Search for the cell housing the specified text and yield its [x, y] center coordinate. 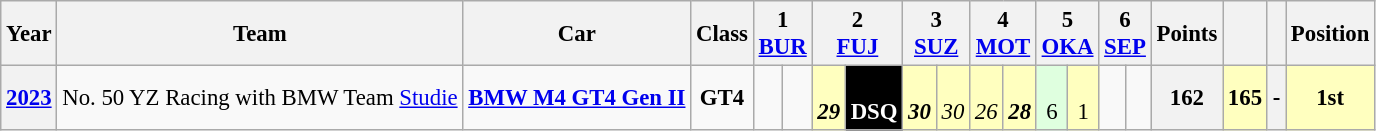
1BUR [782, 34]
1 [1084, 98]
4MOT [1004, 34]
6SEP [1125, 34]
3SUZ [936, 34]
DSQ [874, 98]
165 [1246, 98]
2FUJ [858, 34]
29 [828, 98]
GT4 [722, 98]
Class [722, 34]
162 [1186, 98]
28 [1020, 98]
- [1276, 98]
BMW M4 GT4 Gen II [577, 98]
Points [1186, 34]
26 [986, 98]
2023 [29, 98]
1st [1330, 98]
Team [260, 34]
Position [1330, 34]
Car [577, 34]
5OKA [1068, 34]
Year [29, 34]
6 [1052, 98]
No. 50 YZ Racing with BMW Team Studie [260, 98]
